From the cell containing the given text, extract its center point as [x, y] coordinate. 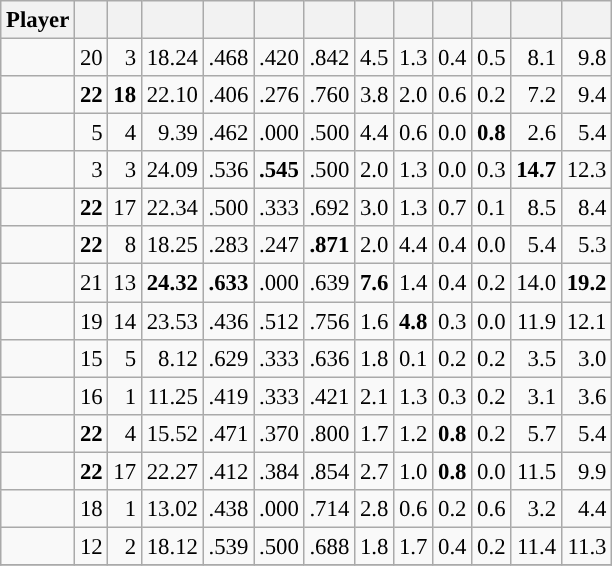
4.8 [414, 321]
.629 [228, 358]
15 [92, 358]
.688 [329, 546]
9.39 [172, 133]
8.12 [172, 358]
15.52 [172, 433]
22.27 [172, 471]
18.24 [172, 58]
22.10 [172, 95]
8.5 [536, 208]
3.5 [536, 358]
2.6 [536, 133]
.633 [228, 283]
.276 [279, 95]
Player [38, 20]
.545 [279, 170]
.370 [279, 433]
.800 [329, 433]
2.1 [374, 396]
7.6 [374, 283]
4.5 [374, 58]
12 [92, 546]
.512 [279, 321]
.406 [228, 95]
3.1 [536, 396]
.871 [329, 245]
3.2 [536, 509]
.756 [329, 321]
1.2 [414, 433]
11.5 [536, 471]
20 [92, 58]
11.4 [536, 546]
9.4 [586, 95]
.462 [228, 133]
3.6 [586, 396]
0.5 [492, 58]
.420 [279, 58]
11.3 [586, 546]
22.34 [172, 208]
.436 [228, 321]
8.1 [536, 58]
2.7 [374, 471]
1.6 [374, 321]
11.25 [172, 396]
9.8 [586, 58]
.419 [228, 396]
19 [92, 321]
.842 [329, 58]
0.7 [452, 208]
3.8 [374, 95]
.438 [228, 509]
.854 [329, 471]
14.7 [536, 170]
5.7 [536, 433]
2.8 [374, 509]
.468 [228, 58]
14 [124, 321]
21 [92, 283]
23.53 [172, 321]
12.1 [586, 321]
.714 [329, 509]
5.3 [586, 245]
.760 [329, 95]
.384 [279, 471]
.247 [279, 245]
18.25 [172, 245]
.412 [228, 471]
18.12 [172, 546]
.639 [329, 283]
24.32 [172, 283]
14.0 [536, 283]
2 [124, 546]
8 [124, 245]
.539 [228, 546]
1.0 [414, 471]
11.9 [536, 321]
8.4 [586, 208]
24.09 [172, 170]
.692 [329, 208]
.421 [329, 396]
7.2 [536, 95]
12.3 [586, 170]
13 [124, 283]
16 [92, 396]
1.4 [414, 283]
.536 [228, 170]
9.9 [586, 471]
.636 [329, 358]
19.2 [586, 283]
.283 [228, 245]
13.02 [172, 509]
.471 [228, 433]
